Provide the [X, Y] coordinate of the cell's center where the given text is located.  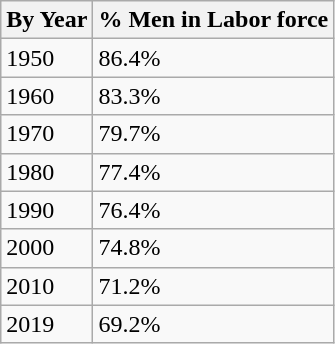
71.2% [214, 286]
69.2% [214, 324]
1950 [47, 58]
2019 [47, 324]
79.7% [214, 134]
83.3% [214, 96]
1980 [47, 172]
% Men in Labor force [214, 20]
1970 [47, 134]
76.4% [214, 210]
By Year [47, 20]
2010 [47, 286]
86.4% [214, 58]
1960 [47, 96]
77.4% [214, 172]
2000 [47, 248]
74.8% [214, 248]
1990 [47, 210]
